Extract the [x, y] coordinate from the center of the cell holding the provided text.  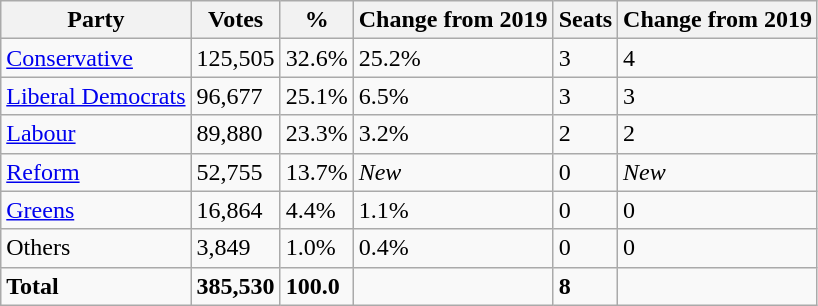
25.1% [316, 96]
Seats [585, 20]
23.3% [316, 134]
Votes [236, 20]
4 [718, 58]
385,530 [236, 286]
100.0 [316, 286]
Total [96, 286]
3.2% [453, 134]
89,880 [236, 134]
Reform [96, 172]
Greens [96, 210]
0.4% [453, 248]
6.5% [453, 96]
32.6% [316, 58]
Labour [96, 134]
13.7% [316, 172]
3,849 [236, 248]
% [316, 20]
1.0% [316, 248]
1.1% [453, 210]
Party [96, 20]
Liberal Democrats [96, 96]
Others [96, 248]
52,755 [236, 172]
4.4% [316, 210]
16,864 [236, 210]
125,505 [236, 58]
8 [585, 286]
Conservative [96, 58]
25.2% [453, 58]
96,677 [236, 96]
